Extract the [x, y] coordinate from the center of the cell holding the provided text.  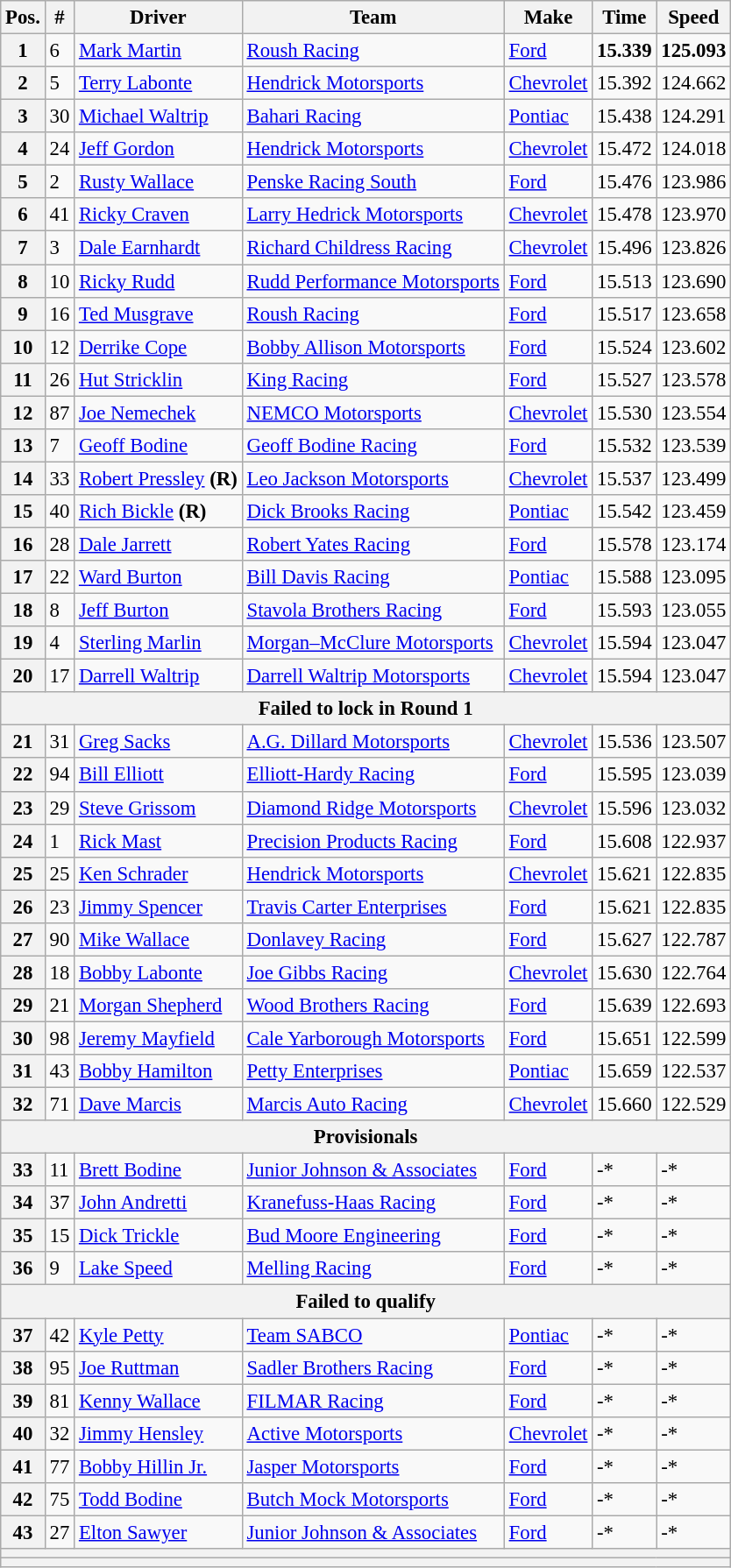
Rudd Performance Motorsports [373, 281]
122.937 [694, 841]
Jimmy Spencer [159, 907]
Elliott-Hardy Racing [373, 775]
Donlavey Racing [373, 940]
Morgan–McClure Motorsports [373, 643]
King Racing [373, 379]
Joe Gibbs Racing [373, 972]
15.596 [624, 808]
94 [60, 775]
123.602 [694, 347]
123.970 [694, 215]
Bobby Hillin Jr. [159, 1466]
Greg Sacks [159, 742]
# [60, 18]
20 [23, 676]
Dick Brooks Racing [373, 512]
123.095 [694, 577]
Darrell Waltrip [159, 676]
Ricky Rudd [159, 281]
15.513 [624, 281]
15.532 [624, 446]
123.658 [694, 314]
Brett Bodine [159, 1170]
75 [60, 1500]
81 [60, 1401]
Joe Ruttman [159, 1367]
Melling Racing [373, 1269]
15.588 [624, 577]
Precision Products Racing [373, 841]
123.055 [694, 611]
123.507 [694, 742]
Mike Wallace [159, 940]
Kranefuss-Haas Racing [373, 1203]
Jeremy Mayfield [159, 1038]
Bobby Labonte [159, 972]
123.174 [694, 544]
FILMAR Racing [373, 1401]
15.537 [624, 478]
Provisionals [366, 1137]
Mark Martin [159, 51]
Geoff Bodine [159, 446]
Pos. [23, 18]
Derrike Cope [159, 347]
15.578 [624, 544]
Leo Jackson Motorsports [373, 478]
14 [23, 478]
Diamond Ridge Motorsports [373, 808]
15.639 [624, 1006]
122.787 [694, 940]
15.630 [624, 972]
124.291 [694, 117]
Failed to lock in Round 1 [366, 709]
Petty Enterprises [373, 1071]
Kenny Wallace [159, 1401]
15.472 [624, 149]
15.392 [624, 83]
15.339 [624, 51]
Elton Sawyer [159, 1532]
122.599 [694, 1038]
Sterling Marlin [159, 643]
Driver [159, 18]
Ted Musgrave [159, 314]
Ricky Craven [159, 215]
Dale Jarrett [159, 544]
123.986 [694, 182]
122.537 [694, 1071]
15.651 [624, 1038]
Time [624, 18]
Steve Grissom [159, 808]
124.018 [694, 149]
87 [60, 413]
36 [23, 1269]
Todd Bodine [159, 1500]
123.539 [694, 446]
A.G. Dillard Motorsports [373, 742]
15.608 [624, 841]
Kyle Petty [159, 1335]
15.595 [624, 775]
Rich Bickle (R) [159, 512]
Jasper Motorsports [373, 1466]
Bobby Hamilton [159, 1071]
15.476 [624, 182]
Dale Earnhardt [159, 248]
Richard Childress Racing [373, 248]
Bill Elliott [159, 775]
Rusty Wallace [159, 182]
Active Motorsports [373, 1433]
Robert Yates Racing [373, 544]
124.662 [694, 83]
15.659 [624, 1071]
Marcis Auto Racing [373, 1105]
122.693 [694, 1006]
Dave Marcis [159, 1105]
Jeff Burton [159, 611]
15.542 [624, 512]
Jeff Gordon [159, 149]
95 [60, 1367]
Morgan Shepherd [159, 1006]
125.093 [694, 51]
Team [373, 18]
15.438 [624, 117]
15.527 [624, 379]
71 [60, 1105]
NEMCO Motorsports [373, 413]
Darrell Waltrip Motorsports [373, 676]
123.032 [694, 808]
19 [23, 643]
Hut Stricklin [159, 379]
15.593 [624, 611]
Joe Nemechek [159, 413]
123.690 [694, 281]
Terry Labonte [159, 83]
Butch Mock Motorsports [373, 1500]
Travis Carter Enterprises [373, 907]
Make [548, 18]
John Andretti [159, 1203]
Ken Schrader [159, 873]
Jimmy Hensley [159, 1433]
123.826 [694, 248]
123.039 [694, 775]
123.554 [694, 413]
Bobby Allison Motorsports [373, 347]
77 [60, 1466]
98 [60, 1038]
Failed to qualify [366, 1302]
Wood Brothers Racing [373, 1006]
Geoff Bodine Racing [373, 446]
35 [23, 1236]
90 [60, 940]
Michael Waltrip [159, 117]
Ward Burton [159, 577]
Larry Hedrick Motorsports [373, 215]
Robert Pressley (R) [159, 478]
15.496 [624, 248]
Sadler Brothers Racing [373, 1367]
Lake Speed [159, 1269]
15.478 [624, 215]
Stavola Brothers Racing [373, 611]
Bud Moore Engineering [373, 1236]
13 [23, 446]
Team SABCO [373, 1335]
34 [23, 1203]
15.517 [624, 314]
Cale Yarborough Motorsports [373, 1038]
39 [23, 1401]
123.499 [694, 478]
15.627 [624, 940]
123.578 [694, 379]
Bahari Racing [373, 117]
122.529 [694, 1105]
Dick Trickle [159, 1236]
Speed [694, 18]
15.524 [624, 347]
Rick Mast [159, 841]
15.530 [624, 413]
Penske Racing South [373, 182]
38 [23, 1367]
122.764 [694, 972]
15.660 [624, 1105]
123.459 [694, 512]
Bill Davis Racing [373, 577]
15.536 [624, 742]
